Output the [x, y] coordinate of the center of the cell containing the given text.  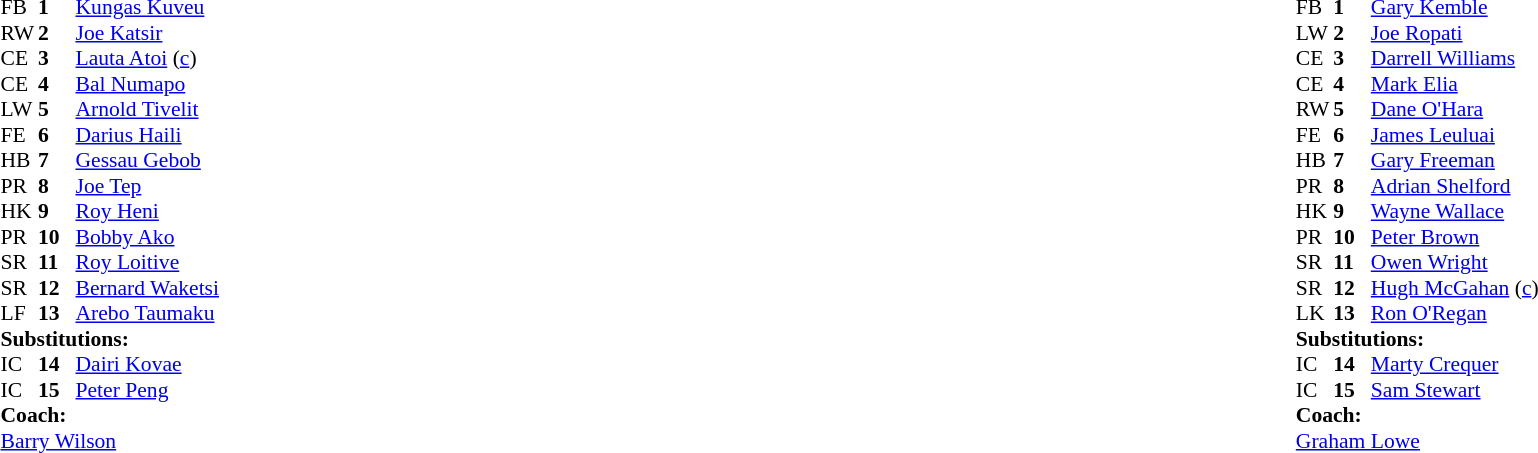
Joe Katsir [148, 33]
LF [19, 313]
Lauta Atoi (c) [148, 59]
Gessau Gebob [148, 161]
Coach: [110, 415]
Substitutions: [110, 339]
Dairi Kovae [148, 365]
Peter Peng [148, 390]
Roy Heni [148, 211]
LK [1315, 313]
Arebo Taumaku [148, 313]
Darius Haili [148, 135]
Bal Numapo [148, 84]
Bernard Waketsi [148, 288]
Arnold Tivelit [148, 109]
Joe Tep [148, 186]
Roy Loitive [148, 263]
Bobby Ako [148, 237]
